Identify which cell holds the provided text, then report its (x, y) central coordinate. 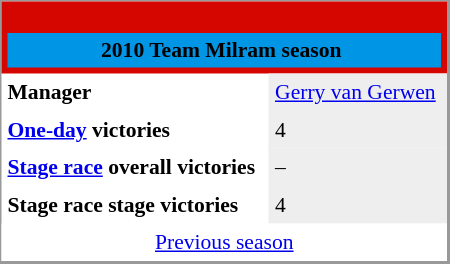
One-day victories (136, 130)
– (358, 167)
Previous season (225, 243)
Gerry van Gerwen (358, 93)
Stage race stage victories (136, 205)
Manager (136, 93)
Stage race overall victories (136, 167)
